Provide the (X, Y) coordinate of the cell's center where the given text is located.  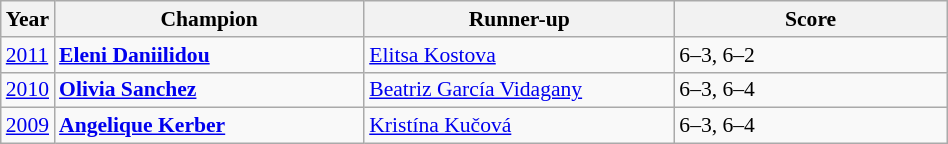
Elitsa Kostova (519, 55)
6–3, 6–2 (810, 55)
Score (810, 19)
2011 (28, 55)
Beatriz García Vidagany (519, 90)
Champion (209, 19)
Kristína Kučová (519, 126)
Year (28, 19)
Angelique Kerber (209, 126)
Olivia Sanchez (209, 90)
2009 (28, 126)
Runner-up (519, 19)
Eleni Daniilidou (209, 55)
2010 (28, 90)
